Provide the (X, Y) coordinate of the cell's center where the given text is located.  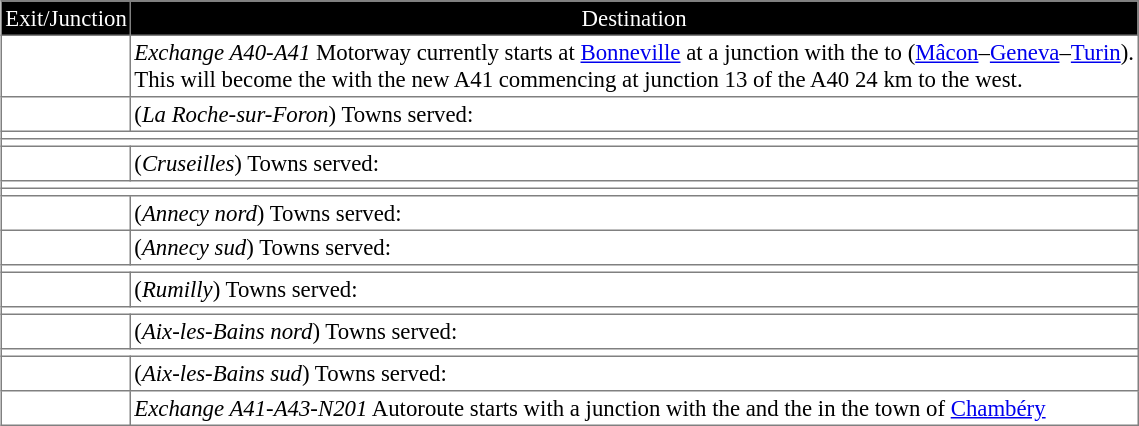
(Rumilly) Towns served: (634, 289)
(Annecy nord) Towns served: (634, 213)
Destination (634, 18)
(Aix-les-Bains nord) Towns served: (634, 331)
(La Roche-sur-Foron) Towns served: (634, 114)
Exchange A41-A43-N201 Autoroute starts with a junction with the and the in the town of Chambéry (634, 408)
(Cruseilles) Towns served: (634, 163)
Exit/Junction (66, 18)
(Annecy sud) Towns served: (634, 247)
(Aix-les-Bains sud) Towns served: (634, 373)
